Determine the (x, y) coordinate at the center of the cell enclosing the given text.  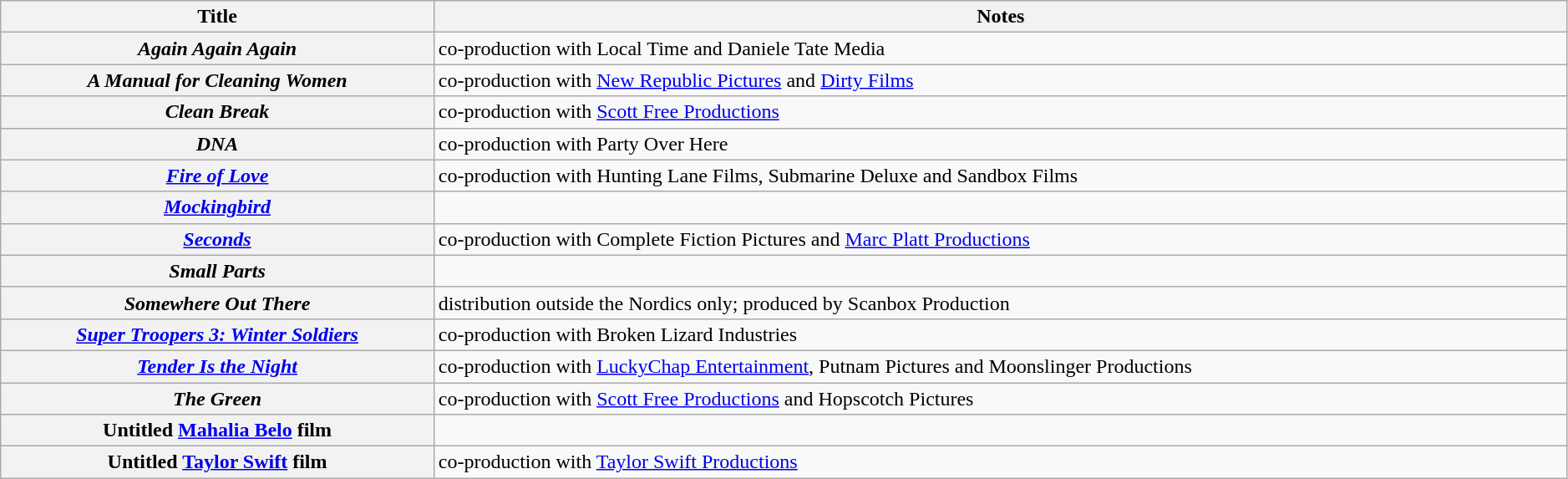
co-production with Scott Free Productions (1001, 112)
Untitled Taylor Swift film (217, 462)
co-production with Taylor Swift Productions (1001, 462)
Small Parts (217, 271)
Fire of Love (217, 176)
The Green (217, 399)
Title (217, 17)
A Manual for Cleaning Women (217, 80)
co-production with LuckyChap Entertainment, Putnam Pictures and Moonslinger Productions (1001, 366)
co-production with Scott Free Productions and Hopscotch Pictures (1001, 399)
Notes (1001, 17)
Tender Is the Night (217, 366)
co-production with Hunting Lane Films, Submarine Deluxe and Sandbox Films (1001, 176)
Again Again Again (217, 48)
Super Troopers 3: Winter Soldiers (217, 334)
Clean Break (217, 112)
Untitled Mahalia Belo film (217, 431)
distribution outside the Nordics only; produced by Scanbox Production (1001, 303)
Seconds (217, 239)
co-production with Broken Lizard Industries (1001, 334)
co-production with Complete Fiction Pictures and Marc Platt Productions (1001, 239)
co-production with New Republic Pictures and Dirty Films (1001, 80)
co-production with Local Time and Daniele Tate Media (1001, 48)
Mockingbird (217, 207)
DNA (217, 144)
co-production with Party Over Here (1001, 144)
Somewhere Out There (217, 303)
